Provide the [x, y] coordinate of the cell's center where the given text is located.  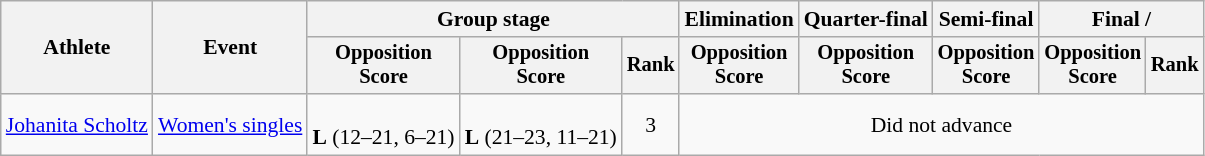
Women's singles [230, 124]
Quarter-final [866, 19]
Athlete [77, 48]
Semi-final [986, 19]
L (21–23, 11–21) [541, 124]
Elimination [738, 19]
Did not advance [941, 124]
L (12–21, 6–21) [383, 124]
Johanita Scholtz [77, 124]
Final / [1121, 19]
Event [230, 48]
Group stage [493, 19]
3 [651, 124]
